Extract the (X, Y) coordinate from the center of the cell holding the provided text.  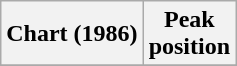
Chart (1986) (72, 34)
Peakposition (189, 34)
